From the cell containing the given text, extract its center point as [x, y] coordinate. 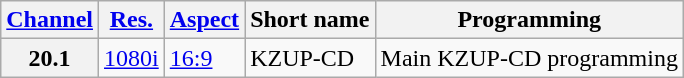
KZUP-CD [310, 58]
Res. [132, 20]
Channel [50, 20]
Main KZUP-CD programming [529, 58]
16:9 [204, 58]
Programming [529, 20]
Short name [310, 20]
1080i [132, 58]
20.1 [50, 58]
Aspect [204, 20]
